Output the (x, y) coordinate of the center of the cell containing the given text.  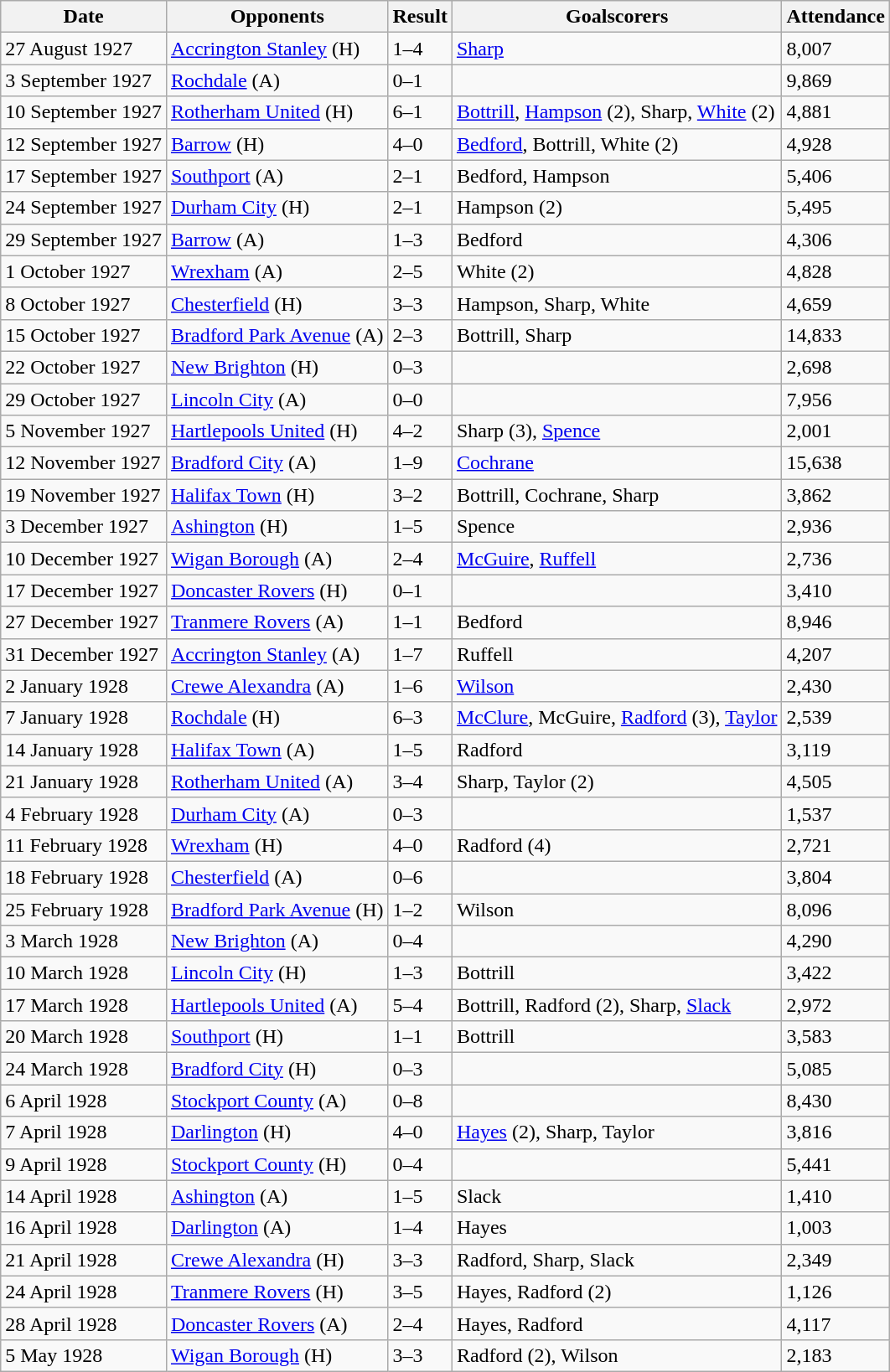
17 March 1928 (84, 1005)
Sharp, Taylor (2) (617, 781)
Bedford, Hampson (617, 176)
4,505 (836, 781)
Bottrill, Hampson (2), Sharp, White (2) (617, 112)
8,007 (836, 49)
3,816 (836, 1132)
Wrexham (A) (277, 271)
3,804 (836, 877)
3 September 1927 (84, 80)
Radford (2), Wilson (617, 1355)
Halifax Town (H) (277, 495)
Rotherham United (H) (277, 112)
10 December 1927 (84, 559)
4,290 (836, 941)
New Brighton (H) (277, 367)
1 October 1927 (84, 271)
Sharp (617, 49)
2,698 (836, 367)
3 March 1928 (84, 941)
14 April 1928 (84, 1196)
Result (420, 17)
2,349 (836, 1260)
29 October 1927 (84, 400)
4,306 (836, 240)
8,946 (836, 622)
Rochdale (A) (277, 80)
Durham City (A) (277, 813)
19 November 1927 (84, 495)
Darlington (A) (277, 1228)
28 April 1928 (84, 1323)
White (2) (617, 271)
12 September 1927 (84, 144)
5,085 (836, 1069)
4–2 (420, 431)
10 September 1927 (84, 112)
2–5 (420, 271)
12 November 1927 (84, 463)
Lincoln City (A) (277, 400)
24 March 1928 (84, 1069)
1,410 (836, 1196)
17 September 1927 (84, 176)
0–6 (420, 877)
Bedford, Bottrill, White (2) (617, 144)
Lincoln City (H) (277, 973)
Doncaster Rovers (A) (277, 1323)
24 September 1927 (84, 208)
Stockport County (H) (277, 1164)
Hampson (2) (617, 208)
6–1 (420, 112)
Date (84, 17)
2,972 (836, 1005)
2,936 (836, 527)
Hartlepools United (A) (277, 1005)
8,096 (836, 909)
2,430 (836, 686)
14 January 1928 (84, 750)
3–4 (420, 781)
9 April 1928 (84, 1164)
Tranmere Rovers (A) (277, 622)
Darlington (H) (277, 1132)
18 February 1928 (84, 877)
3,583 (836, 1037)
Ashington (H) (277, 527)
0–0 (420, 400)
3,410 (836, 591)
3,422 (836, 973)
7,956 (836, 400)
31 December 1927 (84, 654)
Bottrill, Radford (2), Sharp, Slack (617, 1005)
Rotherham United (A) (277, 781)
25 February 1928 (84, 909)
21 April 1928 (84, 1260)
5,441 (836, 1164)
1,537 (836, 813)
15 October 1927 (84, 335)
10 March 1928 (84, 973)
Southport (A) (277, 176)
4,881 (836, 112)
7 January 1928 (84, 718)
16 April 1928 (84, 1228)
Wrexham (H) (277, 845)
Goalscorers (617, 17)
3 December 1927 (84, 527)
7 April 1928 (84, 1132)
1,003 (836, 1228)
Hampson, Sharp, White (617, 303)
Slack (617, 1196)
Southport (H) (277, 1037)
Chesterfield (H) (277, 303)
4,928 (836, 144)
2–3 (420, 335)
Accrington Stanley (A) (277, 654)
4,828 (836, 271)
Bottrill, Sharp (617, 335)
Bottrill, Cochrane, Sharp (617, 495)
11 February 1928 (84, 845)
Hayes (2), Sharp, Taylor (617, 1132)
9,869 (836, 80)
1–6 (420, 686)
2,721 (836, 845)
2 January 1928 (84, 686)
5,495 (836, 208)
27 August 1927 (84, 49)
McGuire, Ruffell (617, 559)
1–9 (420, 463)
Wigan Borough (H) (277, 1355)
6 April 1928 (84, 1101)
15,638 (836, 463)
4,659 (836, 303)
3,862 (836, 495)
2,183 (836, 1355)
2,539 (836, 718)
Barrow (H) (277, 144)
22 October 1927 (84, 367)
1–7 (420, 654)
14,833 (836, 335)
Crewe Alexandra (A) (277, 686)
4,117 (836, 1323)
Accrington Stanley (H) (277, 49)
29 September 1927 (84, 240)
Attendance (836, 17)
27 December 1927 (84, 622)
5–4 (420, 1005)
1,126 (836, 1292)
4 February 1928 (84, 813)
Radford (617, 750)
Hartlepools United (H) (277, 431)
Chesterfield (A) (277, 877)
21 January 1928 (84, 781)
2,001 (836, 431)
Bradford Park Avenue (A) (277, 335)
Doncaster Rovers (H) (277, 591)
4,207 (836, 654)
6–3 (420, 718)
20 March 1928 (84, 1037)
Cochrane (617, 463)
3,119 (836, 750)
McClure, McGuire, Radford (3), Taylor (617, 718)
8 October 1927 (84, 303)
0–8 (420, 1101)
5,406 (836, 176)
Tranmere Rovers (H) (277, 1292)
5 November 1927 (84, 431)
Spence (617, 527)
1–2 (420, 909)
3–2 (420, 495)
Radford, Sharp, Slack (617, 1260)
Bradford Park Avenue (H) (277, 909)
24 April 1928 (84, 1292)
Bradford City (H) (277, 1069)
Hayes, Radford (2) (617, 1292)
Hayes (617, 1228)
3–5 (420, 1292)
Rochdale (H) (277, 718)
Sharp (3), Spence (617, 431)
Crewe Alexandra (H) (277, 1260)
8,430 (836, 1101)
Radford (4) (617, 845)
Bradford City (A) (277, 463)
Halifax Town (A) (277, 750)
Durham City (H) (277, 208)
Opponents (277, 17)
Ashington (A) (277, 1196)
Ruffell (617, 654)
Stockport County (A) (277, 1101)
5 May 1928 (84, 1355)
New Brighton (A) (277, 941)
17 December 1927 (84, 591)
Hayes, Radford (617, 1323)
Wigan Borough (A) (277, 559)
Barrow (A) (277, 240)
2,736 (836, 559)
